From the cell containing the given text, extract its center point as (x, y) coordinate. 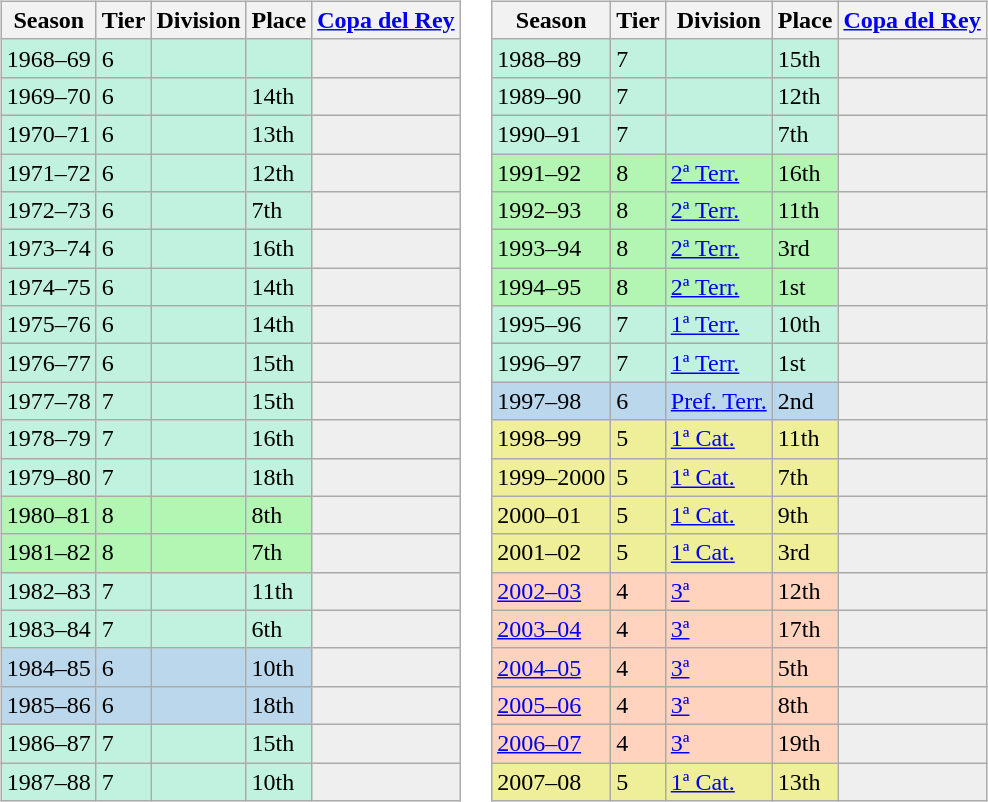
2002–03 (552, 591)
1984–85 (48, 667)
1980–81 (48, 515)
2004–05 (552, 667)
Pref. Terr. (718, 401)
1979–80 (48, 477)
1986–87 (48, 743)
9th (805, 515)
2003–04 (552, 629)
1997–98 (552, 401)
19th (805, 743)
1977–78 (48, 401)
1991–92 (552, 173)
1985–86 (48, 705)
1981–82 (48, 553)
1996–97 (552, 363)
1998–99 (552, 439)
1978–79 (48, 439)
1989–90 (552, 96)
2001–02 (552, 553)
1974–75 (48, 287)
1993–94 (552, 249)
2007–08 (552, 781)
1982–83 (48, 591)
2006–07 (552, 743)
1983–84 (48, 629)
1971–72 (48, 173)
1999–2000 (552, 477)
2000–01 (552, 515)
17th (805, 629)
1995–96 (552, 325)
1994–95 (552, 287)
1969–70 (48, 96)
1972–73 (48, 211)
1968–69 (48, 58)
1988–89 (552, 58)
1973–74 (48, 249)
1975–76 (48, 325)
2nd (805, 401)
1987–88 (48, 781)
1976–77 (48, 363)
1970–71 (48, 134)
1992–93 (552, 211)
2005–06 (552, 705)
1990–91 (552, 134)
6th (279, 629)
5th (805, 667)
